Pinpoint the cell where the given text exists, returning its [x, y] midpoint coordinate. 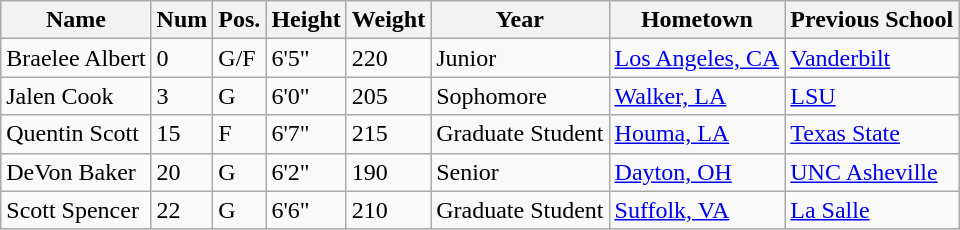
210 [388, 210]
Texas State [872, 134]
DeVon Baker [76, 172]
La Salle [872, 210]
3 [182, 96]
Weight [388, 20]
Los Angeles, CA [697, 58]
Quentin Scott [76, 134]
Pos. [240, 20]
UNC Asheville [872, 172]
Name [76, 20]
6'6" [306, 210]
Suffolk, VA [697, 210]
Dayton, OH [697, 172]
G/F [240, 58]
215 [388, 134]
205 [388, 96]
Senior [520, 172]
Braelee Albert [76, 58]
6'0" [306, 96]
Junior [520, 58]
Year [520, 20]
220 [388, 58]
190 [388, 172]
6'5" [306, 58]
Scott Spencer [76, 210]
Houma, LA [697, 134]
Vanderbilt [872, 58]
Jalen Cook [76, 96]
20 [182, 172]
Num [182, 20]
6'2" [306, 172]
F [240, 134]
Hometown [697, 20]
Sophomore [520, 96]
Previous School [872, 20]
Walker, LA [697, 96]
15 [182, 134]
LSU [872, 96]
22 [182, 210]
6'7" [306, 134]
0 [182, 58]
Height [306, 20]
